For the text-containing cell, return its midpoint in (X, Y) coordinate format. 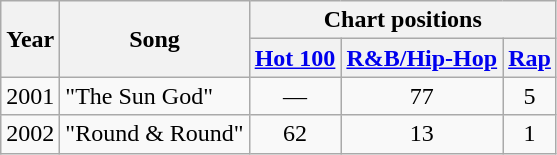
R&B/Hip-Hop (422, 58)
62 (295, 134)
Chart positions (402, 20)
Rap (530, 58)
2002 (30, 134)
13 (422, 134)
Hot 100 (295, 58)
Song (154, 39)
"The Sun God" (154, 96)
77 (422, 96)
1 (530, 134)
2001 (30, 96)
5 (530, 96)
"Round & Round" (154, 134)
Year (30, 39)
— (295, 96)
